Locate the cell with the specified text and output its (x, y) center coordinate. 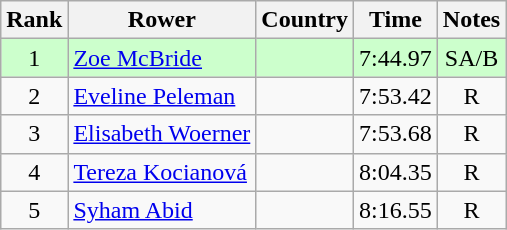
Rank (34, 20)
5 (34, 210)
Zoe McBride (162, 58)
7:53.68 (396, 134)
8:04.35 (396, 172)
Eveline Peleman (162, 96)
Elisabeth Woerner (162, 134)
Country (305, 20)
8:16.55 (396, 210)
Notes (471, 20)
7:53.42 (396, 96)
Syham Abid (162, 210)
Time (396, 20)
2 (34, 96)
7:44.97 (396, 58)
3 (34, 134)
SA/B (471, 58)
Tereza Kocianová (162, 172)
1 (34, 58)
Rower (162, 20)
4 (34, 172)
